Scan for the cell matching the given text and deliver its [x, y] coordinate at center. 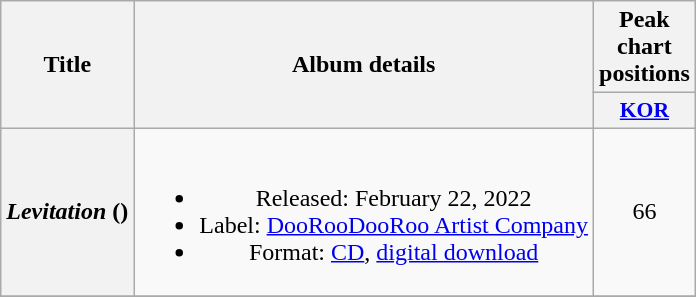
Title [68, 65]
Peak chart positions [645, 47]
Album details [364, 65]
Levitation () [68, 212]
KOR [645, 111]
66 [645, 212]
Released: February 22, 2022Label: DooRooDooRoo Artist CompanyFormat: CD, digital download [364, 212]
